Locate the cell with the specified text and output its [x, y] center coordinate. 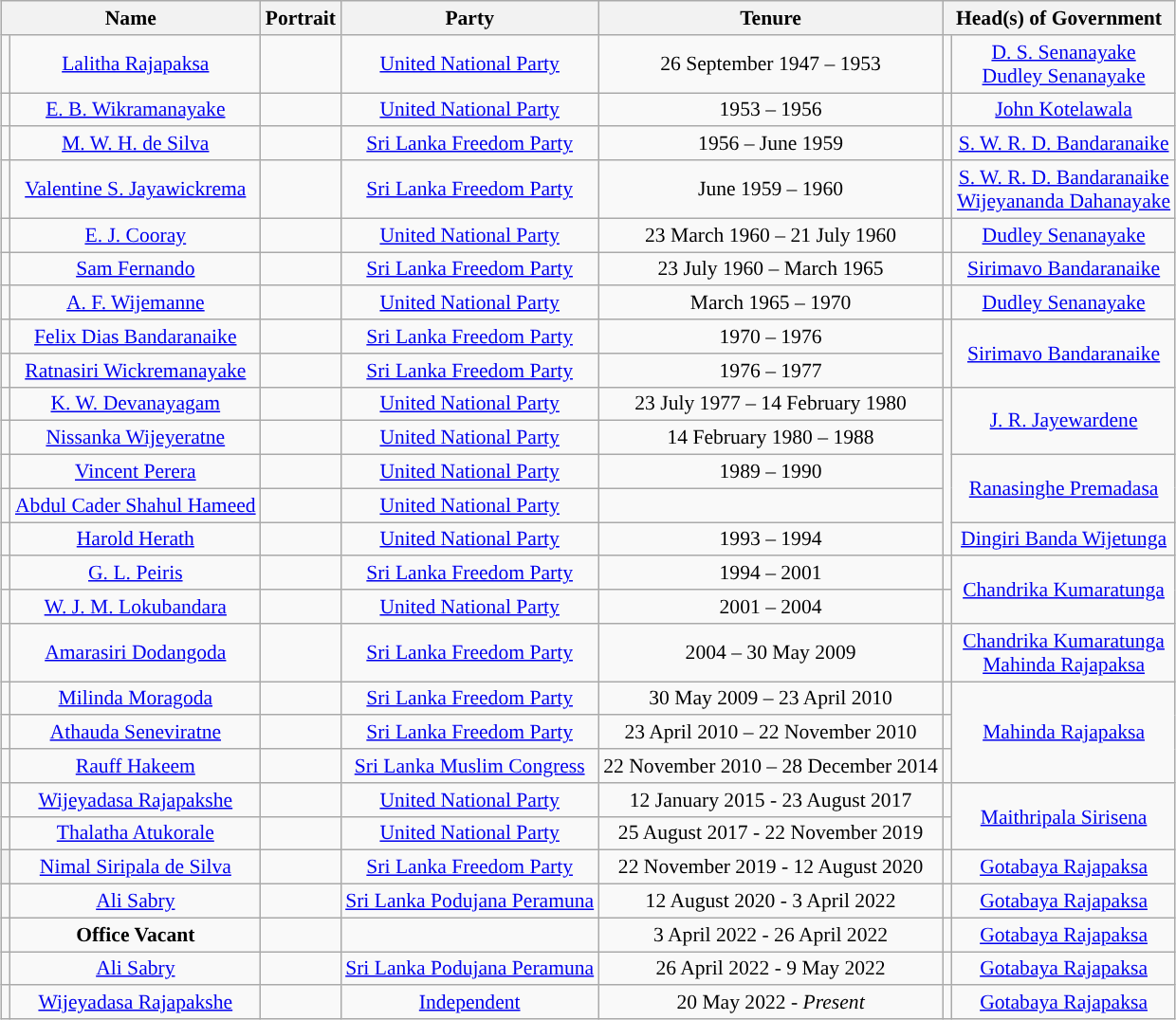
Ratnasiri Wickremanayake [136, 371]
Felix Dias Bandaranaike [136, 337]
J. R. Jayewardene [1064, 421]
Rauff Hakeem [136, 766]
1970 – 1976 [770, 337]
20 May 2022 - Present [770, 1003]
Tenure [770, 18]
K. W. Devanayagam [136, 404]
Vincent Perera [136, 472]
Milinda Moragoda [136, 699]
26 April 2022 - 9 May 2022 [770, 969]
Athauda Seneviratne [136, 733]
23 July 1977 – 14 February 1980 [770, 404]
Harold Herath [136, 539]
1976 – 1977 [770, 371]
Chandrika KumaratungaMahinda Rajapaksa [1064, 652]
Sri Lanka Muslim Congress [469, 766]
E. J. Cooray [136, 235]
Abdul Cader Shahul Hameed [136, 505]
June 1959 – 1960 [770, 190]
1956 – June 1959 [770, 144]
Portrait [301, 18]
26 September 1947 – 1953 [770, 64]
Independent [469, 1003]
Party [469, 18]
1953 – 1956 [770, 110]
23 March 1960 – 21 July 1960 [770, 235]
Valentine S. Jayawickrema [136, 190]
Dingiri Banda Wijetunga [1064, 539]
S. W. R. D. Bandaranaike [1064, 144]
Office Vacant [136, 935]
Nimal Siripala de Silva [136, 867]
G. L. Peiris [136, 574]
S. W. R. D. BandaranaikeWijeyananda Dahanayake [1064, 190]
25 August 2017 - 22 November 2019 [770, 833]
12 August 2020 - 3 April 2022 [770, 902]
Chandrika Kumaratunga [1064, 590]
12 January 2015 - 23 August 2017 [770, 800]
D. S. SenanayakeDudley Senanayake [1064, 64]
Ranasinghe Premadasa [1064, 489]
E. B. Wikramanayake [136, 110]
Amarasiri Dodangoda [136, 652]
A. F. Wijemanne [136, 303]
1994 – 2001 [770, 574]
M. W. H. de Silva [136, 144]
3 April 2022 - 26 April 2022 [770, 935]
22 November 2010 – 28 December 2014 [770, 766]
Nissanka Wijeyeratne [136, 438]
2004 – 30 May 2009 [770, 652]
W. J. M. Lokubandara [136, 607]
Mahinda Rajapaksa [1064, 732]
1989 – 1990 [770, 472]
Maithripala Sirisena [1064, 817]
22 November 2019 - 12 August 2020 [770, 867]
John Kotelawala [1064, 110]
2001 – 2004 [770, 607]
1993 – 1994 [770, 539]
Name [131, 18]
30 May 2009 – 23 April 2010 [770, 699]
Head(s) of Government [1058, 18]
23 July 1960 – March 1965 [770, 269]
14 February 1980 – 1988 [770, 438]
Thalatha Atukorale [136, 833]
March 1965 – 1970 [770, 303]
23 April 2010 – 22 November 2010 [770, 733]
Sam Fernando [136, 269]
Lalitha Rajapaksa [136, 64]
